Output the [x, y] coordinate of the center of the cell containing the given text.  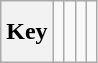
Key [27, 32]
